Find where the given text appears and provide that cell's center as [x, y] coordinate. 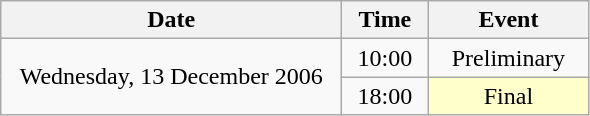
Wednesday, 13 December 2006 [172, 77]
Final [508, 96]
18:00 [385, 96]
Date [172, 20]
Preliminary [508, 58]
Event [508, 20]
10:00 [385, 58]
Time [385, 20]
